Return [x, y] of the center of cell containing provided text 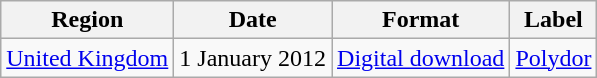
Polydor [554, 58]
United Kingdom [88, 58]
1 January 2012 [253, 58]
Date [253, 20]
Label [554, 20]
Digital download [421, 58]
Region [88, 20]
Format [421, 20]
